Detect which cell encompasses the target text, then output its (X, Y) center coordinate. 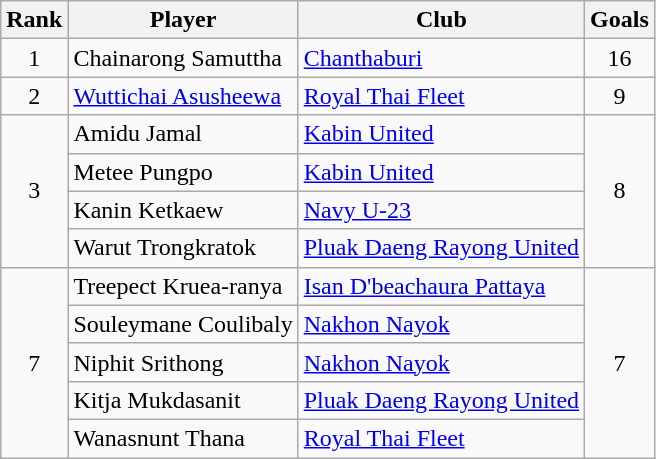
Warut Trongkratok (183, 248)
Chainarong Samuttha (183, 58)
Club (441, 20)
Treepect Kruea-ranya (183, 286)
Wuttichai Asusheewa (183, 96)
Chanthaburi (441, 58)
Souleymane Coulibaly (183, 324)
1 (34, 58)
2 (34, 96)
Rank (34, 20)
Metee Pungpo (183, 172)
Wanasnunt Thana (183, 438)
Kitja Mukdasanit (183, 400)
8 (620, 191)
3 (34, 191)
16 (620, 58)
Niphit Srithong (183, 362)
Goals (620, 20)
Navy U-23 (441, 210)
Kanin Ketkaew (183, 210)
9 (620, 96)
Isan D'beachaura Pattaya (441, 286)
Player (183, 20)
Amidu Jamal (183, 134)
